For the text-containing cell, return its midpoint in (x, y) coordinate format. 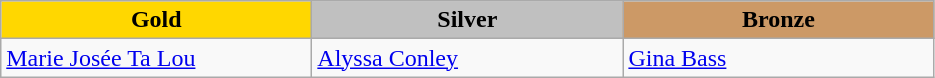
Gina Bass (778, 58)
Marie Josée Ta Lou (156, 58)
Gold (156, 20)
Silver (468, 20)
Alyssa Conley (468, 58)
Bronze (778, 20)
